Output the (x, y) coordinate of the center of the cell containing the given text.  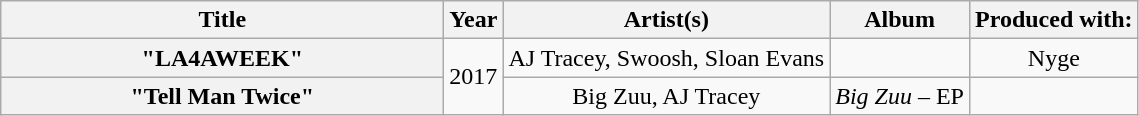
Nyge (1054, 58)
"LA4AWEEK" (222, 58)
Produced with: (1054, 20)
"Tell Man Twice" (222, 96)
Album (900, 20)
Title (222, 20)
Year (474, 20)
Big Zuu – EP (900, 96)
Big Zuu, AJ Tracey (666, 96)
Artist(s) (666, 20)
2017 (474, 77)
AJ Tracey, Swoosh, Sloan Evans (666, 58)
